Output the [X, Y] coordinate of the center of the cell containing the given text.  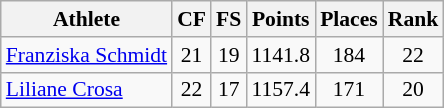
171 [349, 90]
Points [280, 19]
FS [228, 19]
1157.4 [280, 90]
CF [192, 19]
1141.8 [280, 55]
19 [228, 55]
Liliane Crosa [86, 90]
Franziska Schmidt [86, 55]
21 [192, 55]
17 [228, 90]
Athlete [86, 19]
Rank [414, 19]
184 [349, 55]
20 [414, 90]
Places [349, 19]
